Capture the cell that displays the provided text and extract its (x, y) central coordinate. 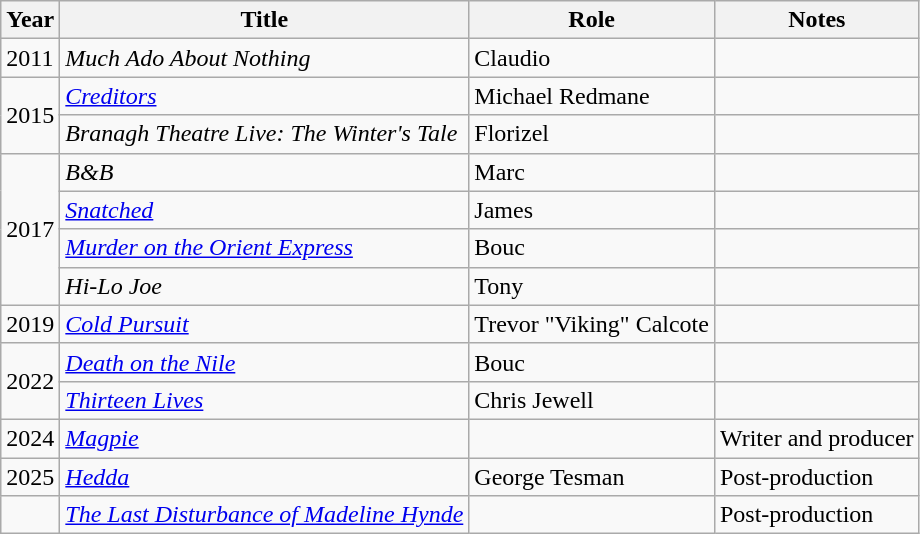
Death on the Nile (264, 362)
George Tesman (592, 477)
B&B (264, 172)
2017 (30, 229)
Snatched (264, 210)
Role (592, 20)
Notes (816, 20)
Year (30, 20)
Marc (592, 172)
Chris Jewell (592, 400)
Branagh Theatre Live: The Winter's Tale (264, 134)
2011 (30, 58)
Thirteen Lives (264, 400)
Writer and producer (816, 438)
2022 (30, 381)
Trevor "Viking" Calcote (592, 324)
Michael Redmane (592, 96)
Murder on the Orient Express (264, 248)
Magpie (264, 438)
Title (264, 20)
James (592, 210)
Hedda (264, 477)
Tony (592, 286)
Creditors (264, 96)
2015 (30, 115)
Florizel (592, 134)
Claudio (592, 58)
2024 (30, 438)
2019 (30, 324)
Much Ado About Nothing (264, 58)
Hi-Lo Joe (264, 286)
2025 (30, 477)
Cold Pursuit (264, 324)
The Last Disturbance of Madeline Hynde (264, 515)
